For the text-containing cell, return its midpoint in [x, y] coordinate format. 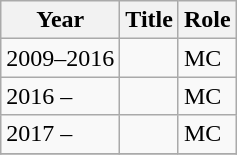
2016 – [60, 96]
2017 – [60, 134]
Year [60, 20]
Title [150, 20]
2009–2016 [60, 58]
Role [207, 20]
